Search for the cell housing the specified text and yield its (x, y) center coordinate. 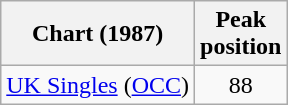
88 (241, 85)
UK Singles (OCC) (98, 85)
Chart (1987) (98, 34)
Peakposition (241, 34)
